Find where the given text appears and provide that cell's center as (x, y) coordinate. 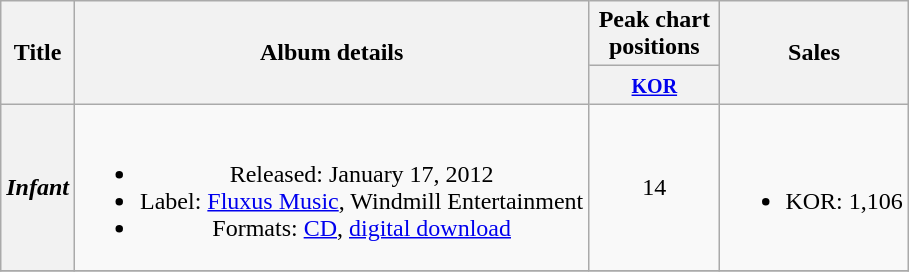
14 (654, 188)
Sales (814, 52)
Peak chart positions (654, 34)
Title (38, 52)
KOR (654, 85)
KOR: 1,106 (814, 188)
Infant (38, 188)
Released: January 17, 2012Label: Fluxus Music, Windmill EntertainmentFormats: CD, digital download (332, 188)
Album details (332, 52)
